Provide the [x, y] coordinate of the cell's center where the given text is located.  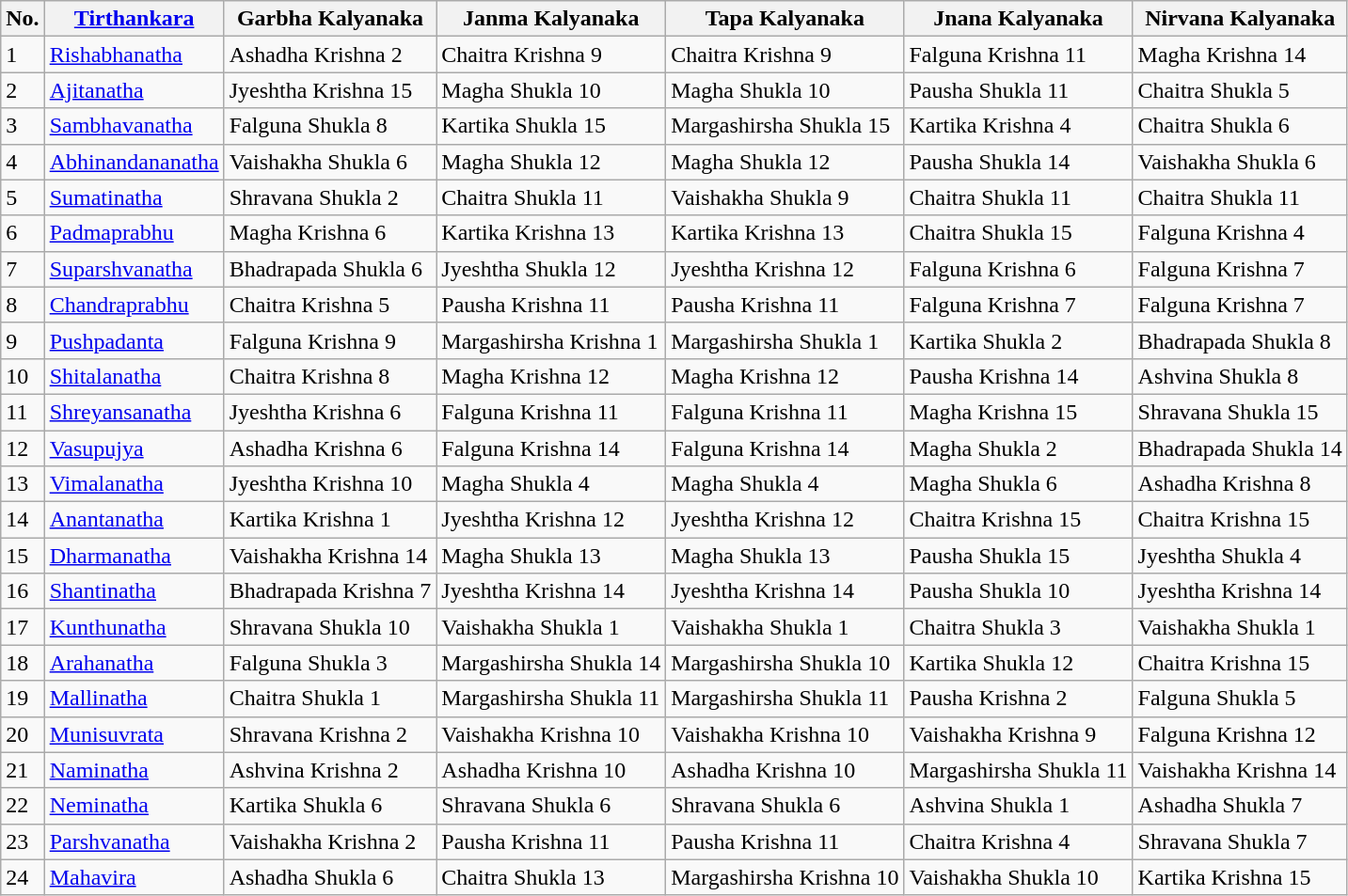
Magha Shukla 2 [1018, 448]
12 [23, 448]
Jnana Kalyanaka [1018, 19]
Anantanatha [134, 520]
Chaitra Shukla 6 [1240, 126]
13 [23, 484]
Margashirsha Shukla 10 [785, 663]
24 [23, 877]
Chaitra Shukla 15 [1018, 233]
Ashadha Krishna 8 [1240, 484]
Margashirsha Krishna 1 [551, 340]
Abhinandananatha [134, 162]
Tirthankara [134, 19]
Chaitra Shukla 13 [551, 877]
Tapa Kalyanaka [785, 19]
Suparshvanatha [134, 269]
Pausha Krishna 14 [1018, 376]
Falguna Krishna 12 [1240, 734]
Chaitra Krishna 5 [330, 305]
Ashadha Shukla 6 [330, 877]
Shreyansanatha [134, 412]
Mahavira [134, 877]
Kartika Shukla 12 [1018, 663]
Bhadrapada Shukla 6 [330, 269]
20 [23, 734]
Falguna Krishna 4 [1240, 233]
Dharmanatha [134, 556]
9 [23, 340]
Magha Krishna 15 [1018, 412]
Pausha Shukla 14 [1018, 162]
Garbha Kalyanaka [330, 19]
Ashadha Krishna 2 [330, 55]
11 [23, 412]
Jyeshtha Shukla 4 [1240, 556]
Padmaprabhu [134, 233]
Margashirsha Shukla 15 [785, 126]
Falguna Shukla 5 [1240, 699]
Magha Krishna 14 [1240, 55]
2 [23, 90]
Falguna Krishna 9 [330, 340]
19 [23, 699]
Mallinatha [134, 699]
Vaishakha Krishna 9 [1018, 734]
Bhadrapada Shukla 8 [1240, 340]
21 [23, 770]
Bhadrapada Shukla 14 [1240, 448]
Chaitra Shukla 1 [330, 699]
Ashvina Shukla 1 [1018, 806]
Chandraprabhu [134, 305]
Pausha Shukla 11 [1018, 90]
Kartika Krishna 4 [1018, 126]
Shravana Shukla 7 [1240, 841]
Kartika Shukla 2 [1018, 340]
Shravana Shukla 2 [330, 197]
6 [23, 233]
Ashvina Krishna 2 [330, 770]
Vimalanatha [134, 484]
10 [23, 376]
Ashadha Shukla 7 [1240, 806]
Magha Shukla 6 [1018, 484]
Ashadha Krishna 6 [330, 448]
Ashvina Shukla 8 [1240, 376]
18 [23, 663]
Janma Kalyanaka [551, 19]
Shantinatha [134, 591]
Pushpadanta [134, 340]
Vaishakha Shukla 9 [785, 197]
Falguna Shukla 3 [330, 663]
Rishabhanatha [134, 55]
Kartika Shukla 6 [330, 806]
Naminatha [134, 770]
Vasupujya [134, 448]
Shitalanatha [134, 376]
Chaitra Shukla 5 [1240, 90]
14 [23, 520]
Shravana Krishna 2 [330, 734]
Kartika Krishna 1 [330, 520]
Falguna Shukla 8 [330, 126]
Sambhavanatha [134, 126]
Vaishakha Krishna 2 [330, 841]
3 [23, 126]
Arahanatha [134, 663]
Chaitra Krishna 8 [330, 376]
Nirvana Kalyanaka [1240, 19]
Neminatha [134, 806]
17 [23, 627]
Sumatinatha [134, 197]
Jyeshtha Krishna 15 [330, 90]
Kartika Shukla 15 [551, 126]
15 [23, 556]
Pausha Shukla 10 [1018, 591]
Munisuvrata [134, 734]
Jyeshtha Krishna 10 [330, 484]
7 [23, 269]
Vaishakha Shukla 10 [1018, 877]
Jyeshtha Krishna 6 [330, 412]
4 [23, 162]
Chaitra Shukla 3 [1018, 627]
Falguna Krishna 6 [1018, 269]
No. [23, 19]
Ajitanatha [134, 90]
Pausha Shukla 15 [1018, 556]
Kunthunatha [134, 627]
Parshvanatha [134, 841]
Shravana Shukla 10 [330, 627]
Kartika Krishna 15 [1240, 877]
Bhadrapada Krishna 7 [330, 591]
16 [23, 591]
5 [23, 197]
23 [23, 841]
Magha Krishna 6 [330, 233]
8 [23, 305]
Shravana Shukla 15 [1240, 412]
Margashirsha Shukla 1 [785, 340]
Margashirsha Krishna 10 [785, 877]
Pausha Krishna 2 [1018, 699]
Margashirsha Shukla 14 [551, 663]
Chaitra Krishna 4 [1018, 841]
22 [23, 806]
1 [23, 55]
Jyeshtha Shukla 12 [551, 269]
